Find where the given text appears and provide that cell's center as (X, Y) coordinate. 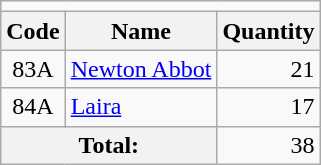
Quantity (268, 31)
84A (33, 107)
Total: (109, 145)
21 (268, 69)
Name (141, 31)
83A (33, 69)
38 (268, 145)
17 (268, 107)
Code (33, 31)
Newton Abbot (141, 69)
Laira (141, 107)
